Pinpoint the cell where the given text exists, returning its [X, Y] midpoint coordinate. 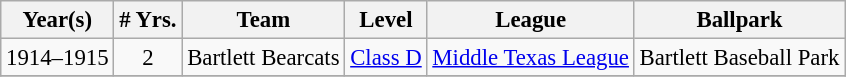
Team [264, 20]
# Yrs. [148, 20]
Class D [386, 58]
Bartlett Baseball Park [740, 58]
League [530, 20]
2 [148, 58]
Middle Texas League [530, 58]
Bartlett Bearcats [264, 58]
Level [386, 20]
Ballpark [740, 20]
Year(s) [58, 20]
1914–1915 [58, 58]
